Return the (X, Y) coordinate for the center point of the cell that contains the specified text.  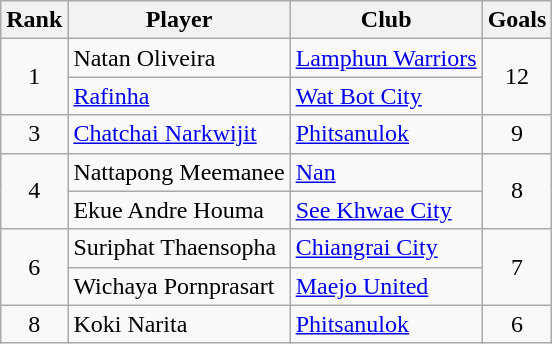
Chatchai Narkwijit (179, 134)
Wichaya Pornprasart (179, 286)
Nan (386, 172)
Nattapong Meemanee (179, 172)
Suriphat Thaensopha (179, 248)
Wat Bot City (386, 96)
Chiangrai City (386, 248)
Rank (34, 20)
See Khwae City (386, 210)
Goals (517, 20)
Club (386, 20)
7 (517, 267)
1 (34, 77)
Koki Narita (179, 324)
Maejo United (386, 286)
9 (517, 134)
Rafinha (179, 96)
3 (34, 134)
4 (34, 191)
Natan Oliveira (179, 58)
Player (179, 20)
Ekue Andre Houma (179, 210)
12 (517, 77)
Lamphun Warriors (386, 58)
